Return the [X, Y] coordinate for the center point of the cell that contains the specified text.  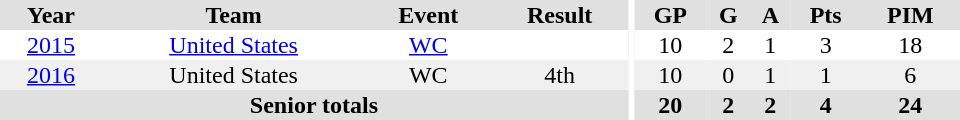
6 [910, 75]
2015 [51, 45]
Event [428, 15]
24 [910, 105]
2016 [51, 75]
Pts [826, 15]
Senior totals [314, 105]
20 [670, 105]
3 [826, 45]
4th [560, 75]
Year [51, 15]
18 [910, 45]
4 [826, 105]
G [728, 15]
A [770, 15]
0 [728, 75]
Result [560, 15]
Team [234, 15]
GP [670, 15]
PIM [910, 15]
